Determine the (x, y) coordinate at the center of the cell enclosing the given text.  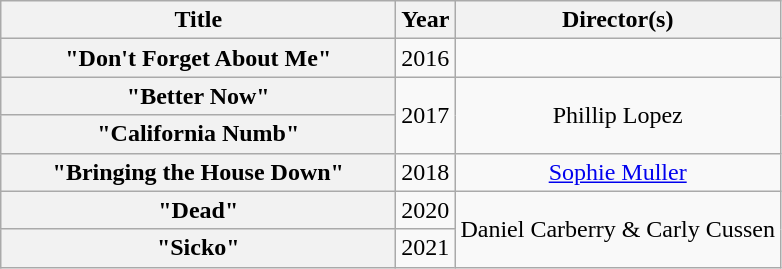
"Don't Forget About Me" (198, 58)
2020 (426, 210)
"Bringing the House Down" (198, 172)
2016 (426, 58)
2018 (426, 172)
"California Numb" (198, 134)
Year (426, 20)
Sophie Muller (618, 172)
Title (198, 20)
Director(s) (618, 20)
"Better Now" (198, 96)
2021 (426, 248)
"Sicko" (198, 248)
Daniel Carberry & Carly Cussen (618, 229)
Phillip Lopez (618, 115)
"Dead" (198, 210)
2017 (426, 115)
